Determine the [X, Y] coordinate at the center of the cell enclosing the given text.  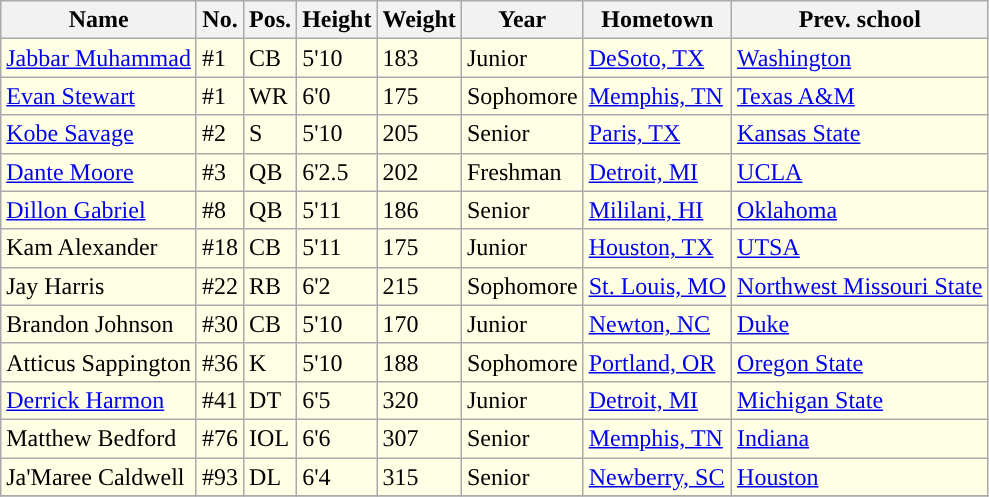
Texas A&M [860, 96]
#8 [220, 210]
Washington [860, 58]
Weight [419, 20]
6'6 [337, 438]
Duke [860, 324]
S [270, 134]
K [270, 362]
205 [419, 134]
UTSA [860, 248]
Derrick Harmon [99, 400]
Northwest Missouri State [860, 286]
307 [419, 438]
170 [419, 324]
No. [220, 20]
202 [419, 172]
6'2.5 [337, 172]
Matthew Bedford [99, 438]
183 [419, 58]
Freshman [522, 172]
Height [337, 20]
Newberry, SC [657, 477]
Hometown [657, 20]
Oklahoma [860, 210]
Ja'Maree Caldwell [99, 477]
Kobe Savage [99, 134]
6'4 [337, 477]
Jabbar Muhammad [99, 58]
RB [270, 286]
Pos. [270, 20]
Houston [860, 477]
#36 [220, 362]
Portland, OR [657, 362]
Name [99, 20]
Newton, NC [657, 324]
320 [419, 400]
Brandon Johnson [99, 324]
6'0 [337, 96]
St. Louis, MO [657, 286]
Michigan State [860, 400]
6'2 [337, 286]
#3 [220, 172]
IOL [270, 438]
#18 [220, 248]
#41 [220, 400]
#76 [220, 438]
6'5 [337, 400]
315 [419, 477]
Year [522, 20]
Dante Moore [99, 172]
DL [270, 477]
#30 [220, 324]
Kam Alexander [99, 248]
Indiana [860, 438]
#2 [220, 134]
Paris, TX [657, 134]
Houston, TX [657, 248]
Atticus Sappington [99, 362]
#22 [220, 286]
215 [419, 286]
Oregon State [860, 362]
186 [419, 210]
Prev. school [860, 20]
Mililani, HI [657, 210]
DeSoto, TX [657, 58]
Dillon Gabriel [99, 210]
Jay Harris [99, 286]
188 [419, 362]
DT [270, 400]
#93 [220, 477]
Kansas State [860, 134]
UCLA [860, 172]
Evan Stewart [99, 96]
WR [270, 96]
